Find where the given text appears and provide that cell's center as (X, Y) coordinate. 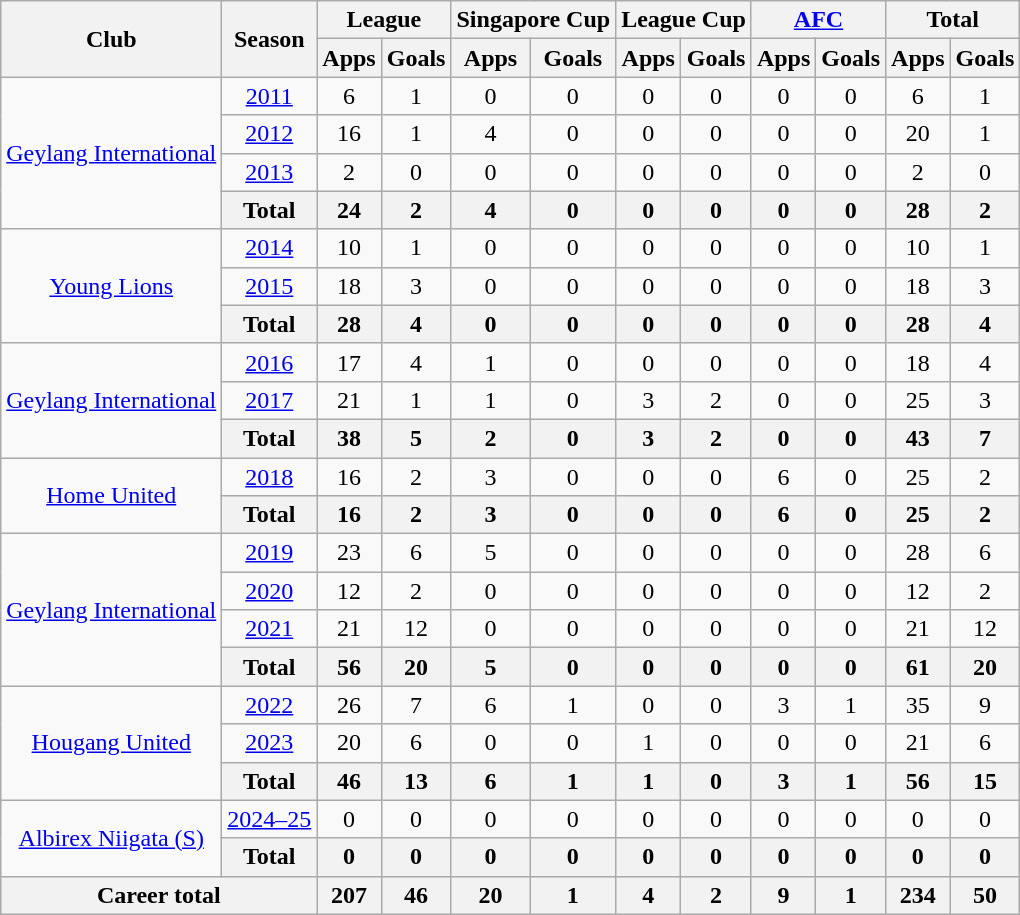
43 (918, 438)
35 (918, 705)
2021 (270, 629)
Young Lions (112, 286)
61 (918, 667)
Season (270, 39)
League (384, 20)
17 (349, 362)
2015 (270, 286)
15 (985, 781)
38 (349, 438)
2014 (270, 248)
2017 (270, 400)
2024–25 (270, 819)
2020 (270, 591)
Singapore Cup (534, 20)
2016 (270, 362)
207 (349, 895)
AFC (818, 20)
2018 (270, 477)
13 (416, 781)
26 (349, 705)
Club (112, 39)
Hougang United (112, 743)
234 (918, 895)
Home United (112, 496)
23 (349, 553)
2013 (270, 172)
Albirex Niigata (S) (112, 838)
League Cup (684, 20)
2023 (270, 743)
24 (349, 210)
2012 (270, 134)
Career total (159, 895)
2011 (270, 96)
2019 (270, 553)
2022 (270, 705)
50 (985, 895)
